Determine the [x, y] coordinate at the center of the cell enclosing the given text.  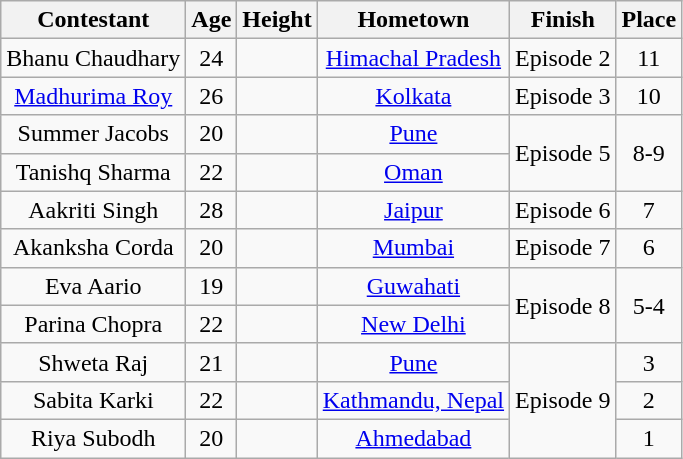
Tanishq Sharma [94, 172]
Himachal Pradesh [413, 58]
11 [649, 58]
Akanksha Corda [94, 248]
Contestant [94, 20]
1 [649, 438]
Kolkata [413, 96]
21 [212, 362]
Episode 3 [563, 96]
Guwahati [413, 286]
7 [649, 210]
19 [212, 286]
Height [277, 20]
Hometown [413, 20]
Bhanu Chaudhary [94, 58]
Oman [413, 172]
Place [649, 20]
5-4 [649, 305]
Episode 8 [563, 305]
8-9 [649, 153]
2 [649, 400]
3 [649, 362]
Episode 5 [563, 153]
Ahmedabad [413, 438]
Kathmandu, Nepal [413, 400]
Sabita Karki [94, 400]
24 [212, 58]
10 [649, 96]
Episode 6 [563, 210]
Jaipur [413, 210]
Episode 2 [563, 58]
Episode 9 [563, 400]
Riya Subodh [94, 438]
Summer Jacobs [94, 134]
New Delhi [413, 324]
Madhurima Roy [94, 96]
Parina Chopra [94, 324]
Shweta Raj [94, 362]
28 [212, 210]
Finish [563, 20]
Mumbai [413, 248]
Age [212, 20]
Eva Aario [94, 286]
Aakriti Singh [94, 210]
26 [212, 96]
Episode 7 [563, 248]
6 [649, 248]
